Provide the [x, y] coordinate of the cell's center where the given text is located.  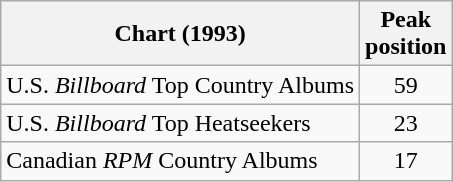
Chart (1993) [180, 34]
Peakposition [406, 34]
23 [406, 123]
17 [406, 161]
U.S. Billboard Top Country Albums [180, 85]
59 [406, 85]
U.S. Billboard Top Heatseekers [180, 123]
Canadian RPM Country Albums [180, 161]
